From the cell containing the given text, extract its center point as [X, Y] coordinate. 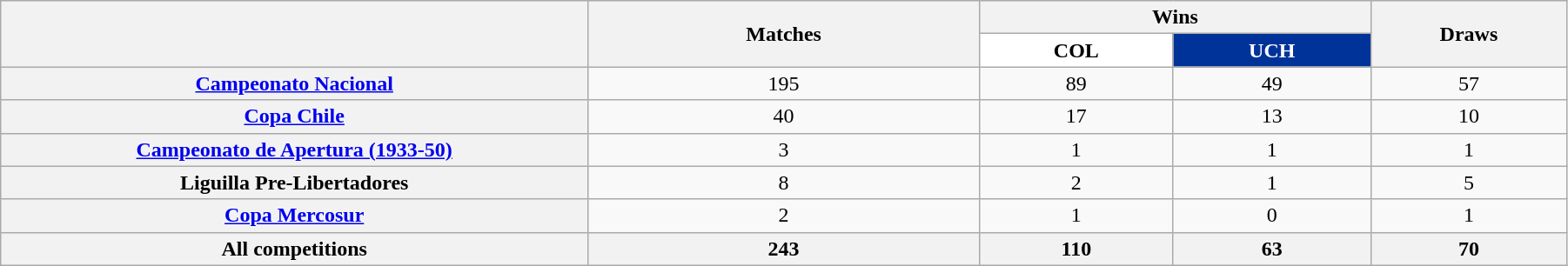
13 [1272, 116]
Copa Chile [294, 116]
Matches [784, 34]
3 [784, 150]
70 [1469, 249]
COL [1077, 50]
243 [784, 249]
17 [1077, 116]
63 [1272, 249]
8 [784, 183]
5 [1469, 183]
Wins [1176, 17]
195 [784, 83]
40 [784, 116]
0 [1272, 216]
Draws [1469, 34]
Campeonato de Apertura (1933-50) [294, 150]
57 [1469, 83]
10 [1469, 116]
Copa Mercosur [294, 216]
110 [1077, 249]
All competitions [294, 249]
Liguilla Pre-Libertadores [294, 183]
UCH [1272, 50]
89 [1077, 83]
Campeonato Nacional [294, 83]
49 [1272, 83]
